From the cell containing the given text, extract its center point as (X, Y) coordinate. 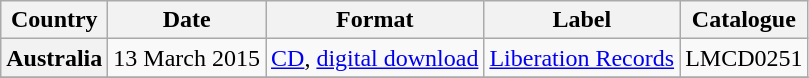
Format (375, 20)
13 March 2015 (187, 58)
Australia (54, 58)
CD, digital download (375, 58)
Catalogue (744, 20)
LMCD0251 (744, 58)
Liberation Records (582, 58)
Date (187, 20)
Label (582, 20)
Country (54, 20)
